Detect which cell encompasses the target text, then output its (X, Y) center coordinate. 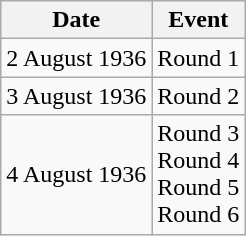
3 August 1936 (76, 96)
Event (198, 20)
Round 1 (198, 58)
Round 2 (198, 96)
4 August 1936 (76, 174)
Round 3Round 4Round 5Round 6 (198, 174)
2 August 1936 (76, 58)
Date (76, 20)
